Identify which cell holds the provided text, then report its [X, Y] central coordinate. 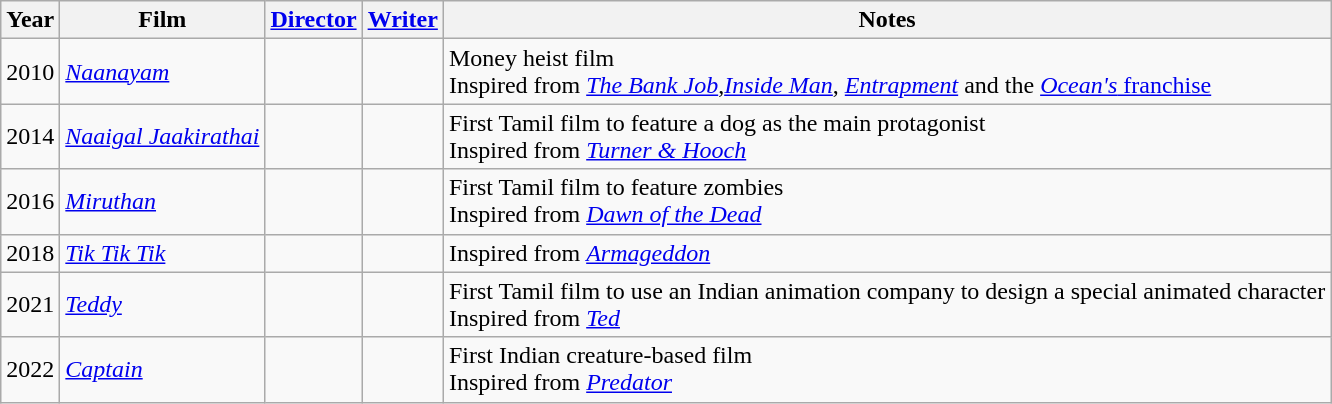
Tik Tik Tik [162, 253]
Captain [162, 370]
Miruthan [162, 202]
Inspired from Armageddon [886, 253]
Naanayam [162, 72]
Notes [886, 20]
Teddy [162, 304]
First Tamil film to feature a dog as the main protagonistInspired from Turner & Hooch [886, 136]
2016 [30, 202]
2022 [30, 370]
2018 [30, 253]
2021 [30, 304]
Film [162, 20]
First Tamil film to use an Indian animation company to design a special animated characterInspired from Ted [886, 304]
First Tamil film to feature zombiesInspired from Dawn of the Dead [886, 202]
Year [30, 20]
Writer [402, 20]
2014 [30, 136]
Director [314, 20]
First Indian creature-based filmInspired from Predator [886, 370]
Money heist filmInspired from The Bank Job,Inside Man, Entrapment and the Ocean's franchise [886, 72]
2010 [30, 72]
Naaigal Jaakirathai [162, 136]
